Identify which cell holds the provided text, then report its [X, Y] central coordinate. 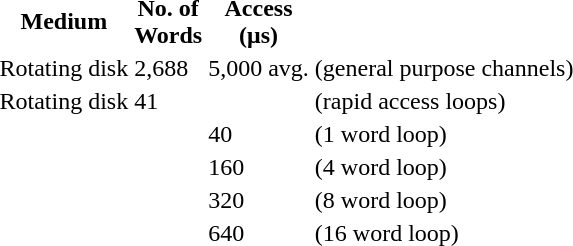
5,000 avg. [259, 68]
40 [259, 134]
41 [168, 101]
320 [259, 200]
2,688 [168, 68]
160 [259, 167]
